Locate the cell with the specified text and output its [x, y] center coordinate. 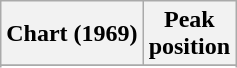
Chart (1969) [72, 34]
Peak position [189, 34]
